Output the [x, y] coordinate of the center of the cell containing the given text.  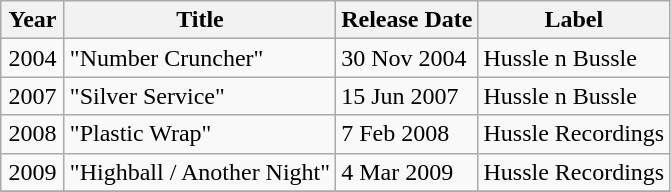
7 Feb 2008 [407, 134]
"Plastic Wrap" [200, 134]
Title [200, 20]
Year [33, 20]
30 Nov 2004 [407, 58]
2008 [33, 134]
2007 [33, 96]
"Number Cruncher" [200, 58]
Label [574, 20]
Release Date [407, 20]
4 Mar 2009 [407, 172]
"Silver Service" [200, 96]
2004 [33, 58]
2009 [33, 172]
15 Jun 2007 [407, 96]
"Highball / Another Night" [200, 172]
